Output the [x, y] coordinate of the center of the cell containing the given text.  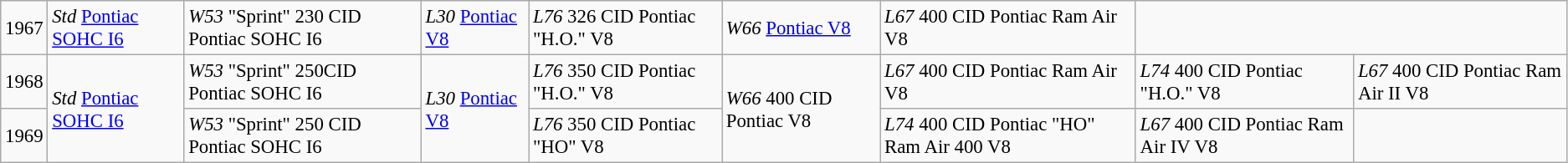
L76 350 CID Pontiac "HO" V8 [626, 135]
1969 [24, 135]
L67 400 CID Pontiac Ram Air IV V8 [1244, 135]
L74 400 CID Pontiac "H.O." V8 [1244, 82]
L76 326 CID Pontiac "H.O." V8 [626, 28]
L76 350 CID Pontiac "H.O." V8 [626, 82]
W53 "Sprint" 250CID Pontiac SOHC I6 [303, 82]
1967 [24, 28]
W53 "Sprint" 250 CID Pontiac SOHC I6 [303, 135]
W66 Pontiac V8 [800, 28]
W53 "Sprint" 230 CID Pontiac SOHC I6 [303, 28]
L74 400 CID Pontiac "HO" Ram Air 400 V8 [1008, 135]
1968 [24, 82]
L67 400 CID Pontiac Ram Air II V8 [1461, 82]
W66 400 CID Pontiac V8 [800, 109]
